Scan for the cell matching the given text and deliver its [X, Y] coordinate at center. 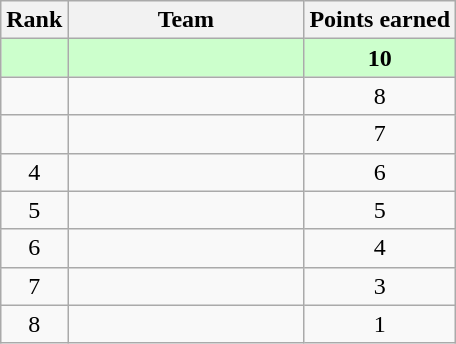
10 [380, 58]
Team [186, 20]
Rank [34, 20]
1 [380, 324]
Points earned [380, 20]
3 [380, 286]
